Extract the [X, Y] coordinate from the center of the cell holding the provided text.  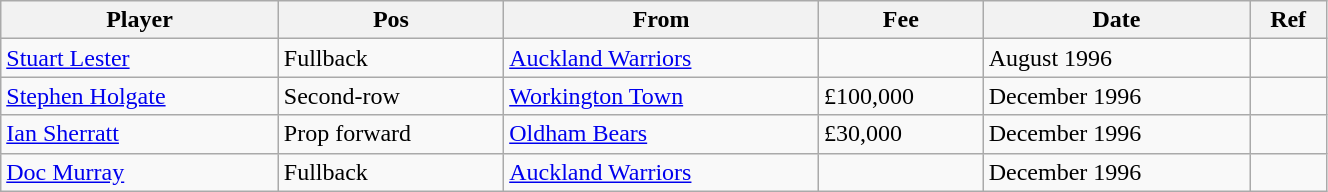
Stuart Lester [140, 58]
Date [1116, 20]
From [662, 20]
Oldham Bears [662, 134]
August 1996 [1116, 58]
Doc Murray [140, 172]
Player [140, 20]
Ian Sherratt [140, 134]
Ref [1288, 20]
£30,000 [902, 134]
Workington Town [662, 96]
Second-row [390, 96]
Pos [390, 20]
Fee [902, 20]
Stephen Holgate [140, 96]
Prop forward [390, 134]
£100,000 [902, 96]
